Extract the [X, Y] coordinate from the center of the cell holding the provided text.  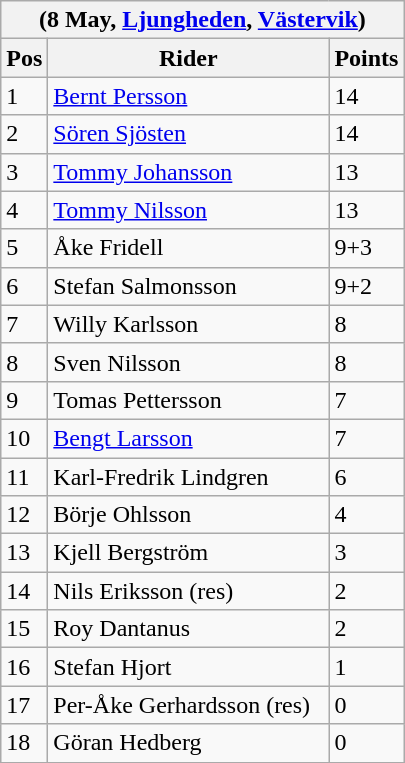
12 [24, 515]
Stefan Hjort [188, 667]
Nils Eriksson (res) [188, 591]
Karl-Fredrik Lindgren [188, 477]
Tommy Nilsson [188, 210]
5 [24, 248]
Tommy Johansson [188, 172]
16 [24, 667]
9+2 [366, 286]
Pos [24, 58]
Points [366, 58]
Rider [188, 58]
Bengt Larsson [188, 438]
18 [24, 743]
Sven Nilsson [188, 362]
Kjell Bergström [188, 553]
Åke Fridell [188, 248]
Börje Ohlsson [188, 515]
9+3 [366, 248]
Stefan Salmonsson [188, 286]
Göran Hedberg [188, 743]
15 [24, 629]
9 [24, 400]
Per-Åke Gerhardsson (res) [188, 705]
17 [24, 705]
Bernt Persson [188, 96]
10 [24, 438]
Willy Karlsson [188, 324]
Tomas Pettersson [188, 400]
11 [24, 477]
Roy Dantanus [188, 629]
Sören Sjösten [188, 134]
(8 May, Ljungheden, Västervik) [202, 20]
